Locate the cell with the specified text and output its [x, y] center coordinate. 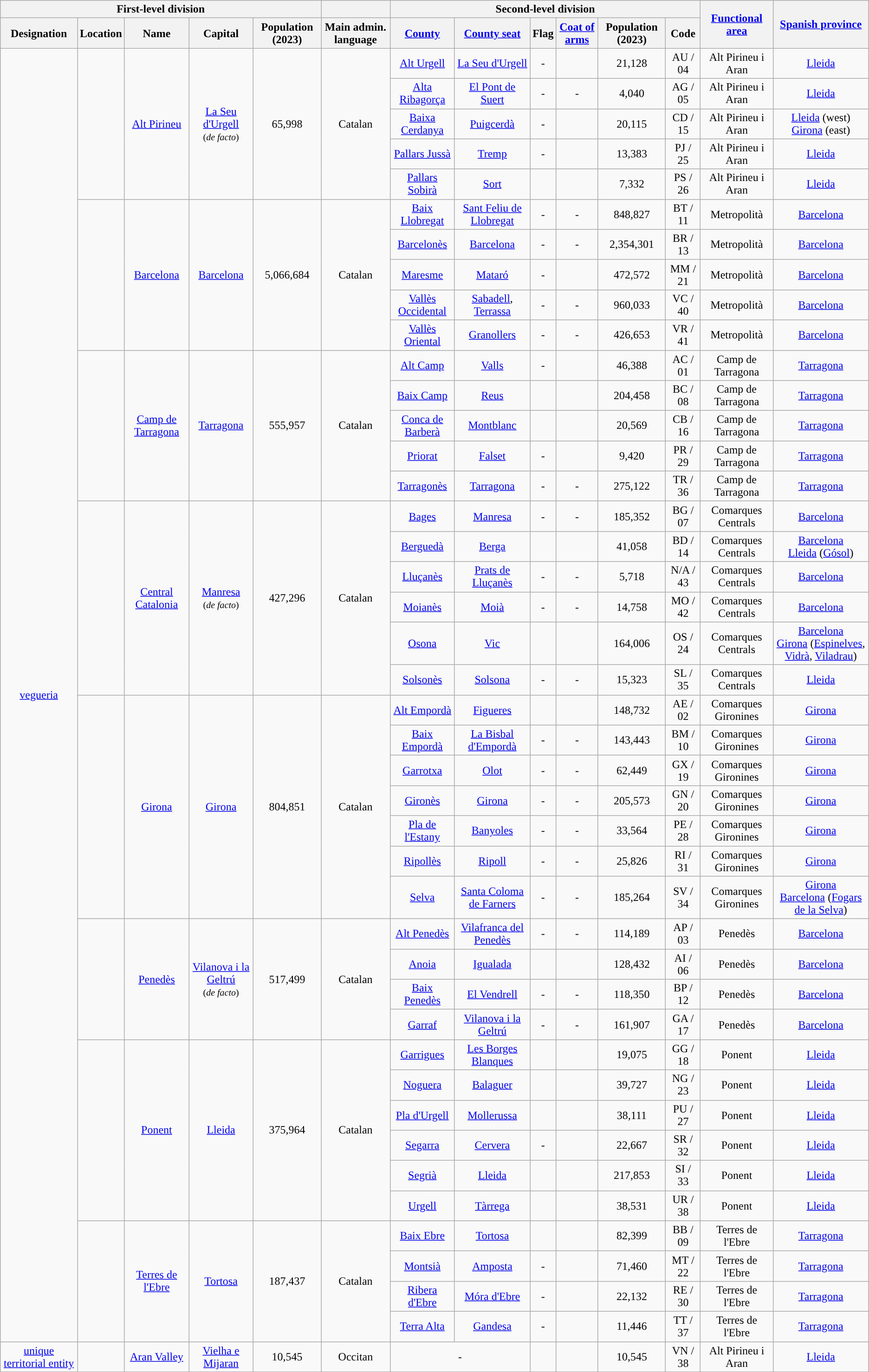
SI / 33 [683, 1175]
38,111 [632, 1115]
Santa Coloma de Farners [492, 898]
Alt Pirineu [156, 123]
Amposta [492, 1266]
RI / 31 [683, 861]
Moianès [422, 607]
Berguedà [422, 547]
SL / 35 [683, 680]
Alt Camp [422, 365]
MT / 22 [683, 1266]
Lluçanès [422, 576]
19,075 [632, 1055]
GA / 17 [683, 1025]
Tarragonès [422, 486]
Granollers [492, 335]
Vallès Occidental [422, 304]
AC / 01 [683, 365]
Pallars Jussà [422, 154]
Baix Empordà [422, 740]
275,122 [632, 486]
Moià [492, 607]
Code [683, 33]
Valls [492, 365]
Pla d'Urgell [422, 1115]
128,432 [632, 964]
Second-level division [545, 9]
Sort [492, 184]
Baix Llobregat [422, 214]
Occitan [356, 1356]
Noguera [422, 1085]
BT / 11 [683, 214]
GN / 20 [683, 800]
33,564 [632, 831]
Terra Alta [422, 1327]
555,957 [287, 425]
BP / 12 [683, 994]
Pla de l'Estany [422, 831]
Pallars Sobirà [422, 184]
CD / 15 [683, 123]
Móra d'Ebre [492, 1296]
unique territorial entity [39, 1356]
Bages [422, 516]
Alt Empordà [422, 710]
375,964 [287, 1130]
Solsona [492, 680]
Tàrrega [492, 1206]
VC / 40 [683, 304]
118,350 [632, 994]
Alt Penedès [422, 934]
Alta Ribagorça [422, 94]
Vallès Oriental [422, 335]
BB / 09 [683, 1236]
Gironès [422, 800]
13,383 [632, 154]
Prats de Lluçanès [492, 576]
848,827 [632, 214]
20,569 [632, 426]
Priorat [422, 456]
21,128 [632, 63]
Mataró [492, 275]
VR / 41 [683, 335]
Banyoles [492, 831]
161,907 [632, 1025]
La Seu d'Urgell [492, 63]
Mollerussa [492, 1115]
MO / 42 [683, 607]
BC / 08 [683, 395]
217,853 [632, 1175]
Baix Camp [422, 395]
Reus [492, 395]
Segrià [422, 1175]
GX / 19 [683, 770]
15,323 [632, 680]
Garraf [422, 1025]
187,437 [287, 1281]
38,531 [632, 1206]
CB / 16 [683, 426]
Falset [492, 456]
Solsonès [422, 680]
AI / 06 [683, 964]
472,572 [632, 275]
La Bisbal d'Empordà [492, 740]
AU / 04 [683, 63]
Urgell [422, 1206]
Location [101, 33]
Central Catalonia [156, 598]
143,443 [632, 740]
62,449 [632, 770]
NG / 23 [683, 1085]
Tremp [492, 154]
First-level division [161, 9]
Main admin. language [356, 33]
BD / 14 [683, 547]
517,499 [287, 979]
SR / 32 [683, 1145]
185,264 [632, 898]
PR / 29 [683, 456]
TT / 37 [683, 1327]
4,040 [632, 94]
7,332 [632, 184]
148,732 [632, 710]
Conca de Barberà [422, 426]
Aran Valley [156, 1356]
426,653 [632, 335]
Selva [422, 898]
Montsià [422, 1266]
Garrotxa [422, 770]
22,132 [632, 1296]
vegueria [39, 695]
Garrigues [422, 1055]
Les Borges Blanques [492, 1055]
Gandesa [492, 1327]
11,446 [632, 1327]
Igualada [492, 964]
Designation [39, 33]
RE / 30 [683, 1296]
BarcelonaGirona (Espinelves, Vidrà, Viladrau) [821, 643]
Berga [492, 547]
Maresme [422, 275]
BR / 13 [683, 244]
PE / 28 [683, 831]
Baixa Cerdanya [422, 123]
VN / 38 [683, 1356]
Sabadell, Terrassa [492, 304]
GG / 18 [683, 1055]
AE / 02 [683, 710]
Name [156, 33]
Functional area [737, 24]
UR / 38 [683, 1206]
GironaBarcelona (Fogars de la Selva) [821, 898]
71,460 [632, 1266]
Manresa [492, 516]
205,573 [632, 800]
PS / 26 [683, 184]
PU / 27 [683, 1115]
Balaguer [492, 1085]
185,352 [632, 516]
La Seu d'Urgell(de facto) [221, 123]
22,667 [632, 1145]
Olot [492, 770]
Vilanova i la Geltrú(de facto) [221, 979]
65,998 [287, 123]
Manresa(de facto) [221, 598]
Vilanova i la Geltrú [492, 1025]
BG / 07 [683, 516]
Ripollès [422, 861]
427,296 [287, 598]
5,718 [632, 576]
Ripoll [492, 861]
Baix Ebre [422, 1236]
BM / 10 [683, 740]
County seat [492, 33]
OS / 24 [683, 643]
Cervera [492, 1145]
N/A / 43 [683, 576]
164,006 [632, 643]
Montblanc [492, 426]
Alt Urgell [422, 63]
Barcelonès [422, 244]
114,189 [632, 934]
Anoia [422, 964]
960,033 [632, 304]
20,115 [632, 123]
Baix Penedès [422, 994]
Figueres [492, 710]
2,354,301 [632, 244]
804,851 [287, 807]
El Pont de Suert [492, 94]
MM / 21 [683, 275]
Osona [422, 643]
Segarra [422, 1145]
El Vendrell [492, 994]
BarcelonaLleida (Gósol) [821, 547]
SV / 34 [683, 898]
Vilafranca del Penedès [492, 934]
9,420 [632, 456]
Sant Feliu de Llobregat [492, 214]
TR / 36 [683, 486]
Spanish province [821, 24]
204,458 [632, 395]
Ribera d'Ebre [422, 1296]
Puigcerdà [492, 123]
Flag [543, 33]
County [422, 33]
14,758 [632, 607]
AG / 05 [683, 94]
PJ / 25 [683, 154]
41,058 [632, 547]
Vielha e Mijaran [221, 1356]
5,066,684 [287, 275]
Lleida (west)Girona (east) [821, 123]
Capital [221, 33]
AP / 03 [683, 934]
25,826 [632, 861]
Coat of arms [577, 33]
Vic [492, 643]
82,399 [632, 1236]
39,727 [632, 1085]
46,388 [632, 365]
